Return (x, y) of the center of cell containing provided text 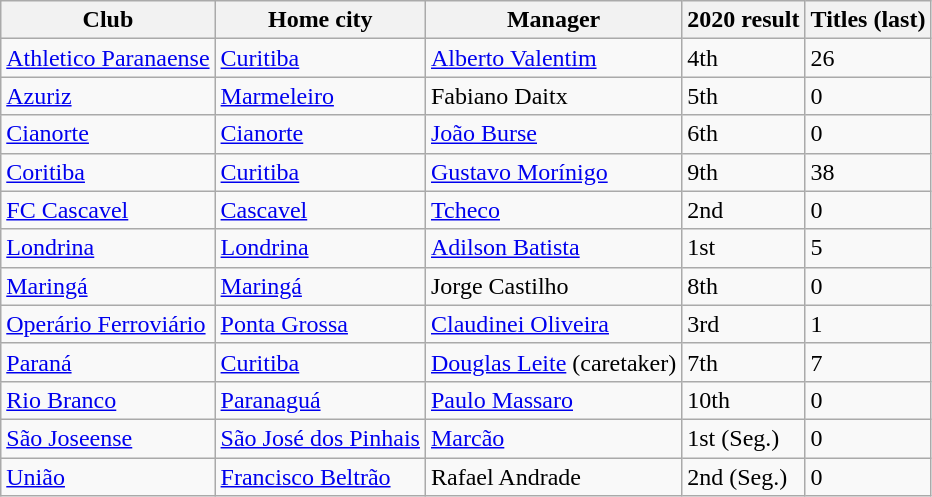
Titles (last) (868, 20)
9th (744, 172)
1st (744, 248)
FC Cascavel (108, 210)
2nd (744, 210)
2020 result (744, 20)
4th (744, 58)
Coritiba (108, 172)
Adilson Batista (553, 248)
Douglas Leite (caretaker) (553, 362)
26 (868, 58)
Gustavo Morínigo (553, 172)
Paulo Massaro (553, 400)
Manager (553, 20)
Marmeleiro (320, 96)
Alberto Valentim (553, 58)
Club (108, 20)
5 (868, 248)
Operário Ferroviário (108, 324)
8th (744, 286)
São José dos Pinhais (320, 438)
Athletico Paranaense (108, 58)
Paranaguá (320, 400)
João Burse (553, 134)
5th (744, 96)
6th (744, 134)
Tcheco (553, 210)
Paraná (108, 362)
1st (Seg.) (744, 438)
Rafael Andrade (553, 477)
1 (868, 324)
São Joseense (108, 438)
Marcão (553, 438)
Ponta Grossa (320, 324)
2nd (Seg.) (744, 477)
38 (868, 172)
7th (744, 362)
Fabiano Daitx (553, 96)
Home city (320, 20)
União (108, 477)
Francisco Beltrão (320, 477)
Rio Branco (108, 400)
7 (868, 362)
3rd (744, 324)
Cascavel (320, 210)
Claudinei Oliveira (553, 324)
10th (744, 400)
Azuriz (108, 96)
Jorge Castilho (553, 286)
